Identify which cell holds the provided text, then report its (x, y) central coordinate. 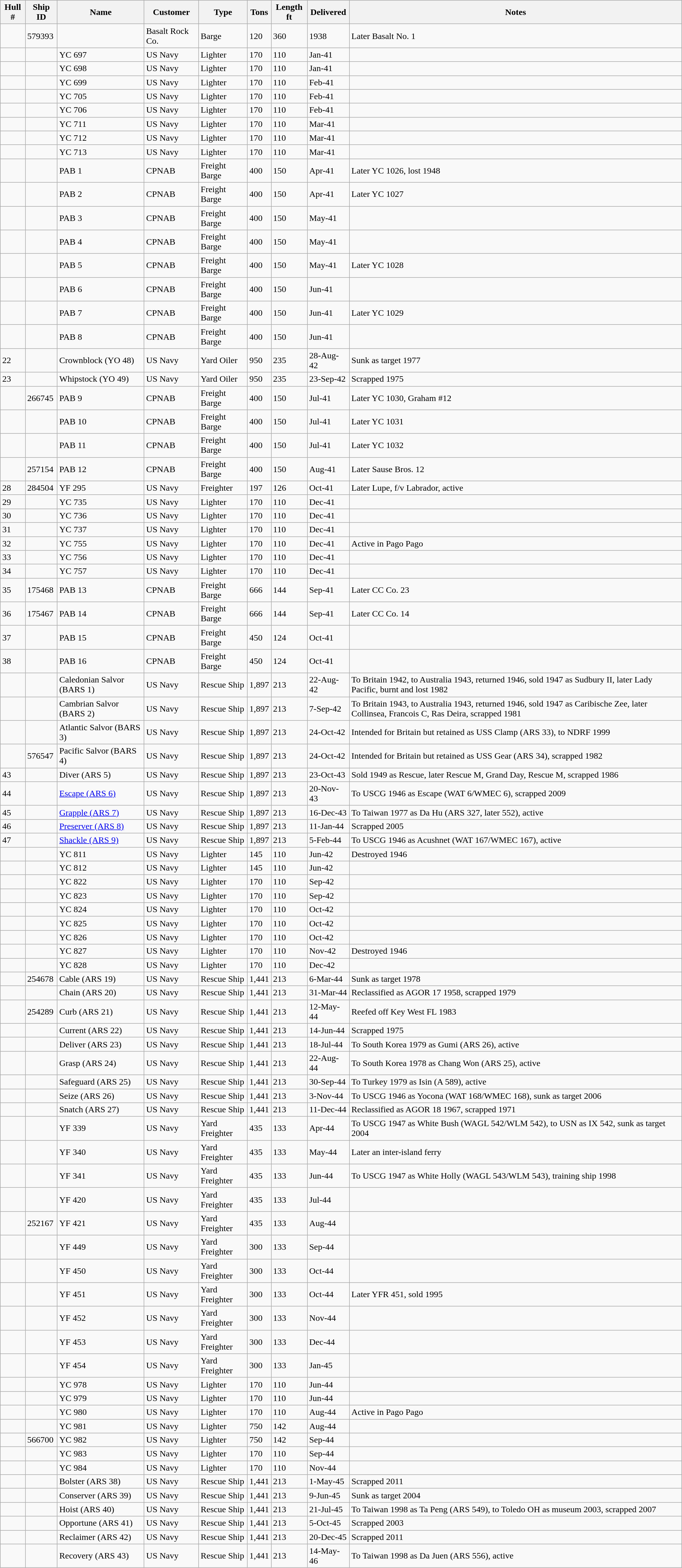
9-Jun-45 (328, 1495)
YC 706 (101, 110)
Jan-45 (328, 1366)
566700 (41, 1440)
YC 737 (101, 529)
YC 712 (101, 138)
To Britain 1942, to Australia 1943, returned 1946, sold 1947 as Sudbury II, later Lady Pacific, burnt and lost 1982 (516, 685)
YF 453 (101, 1342)
YC 713 (101, 152)
266745 (41, 398)
30 (13, 515)
YC 826 (101, 937)
Reclassified as AGOR 18 1967, scrapped 1971 (516, 1110)
To USCG 1946 as Yocona (WAT 168/WMEC 168), sunk as target 2006 (516, 1096)
YC 984 (101, 1468)
Later YC 1026, lost 1948 (516, 171)
Reclaimer (ARS 42) (101, 1537)
Length ft (289, 12)
Later CC Co. 14 (516, 614)
YF 450 (101, 1271)
PAB 16 (101, 661)
12-May-44 (328, 1011)
PAB 7 (101, 313)
44 (13, 793)
16-Dec-43 (328, 812)
Later YC 1029 (516, 313)
PAB 5 (101, 265)
576547 (41, 756)
YF 421 (101, 1223)
YF 295 (101, 488)
Scrapped 2003 (516, 1523)
Shackle (ARS 9) (101, 840)
175468 (41, 590)
47 (13, 840)
Barge (223, 36)
PAB 10 (101, 421)
20-Dec-45 (328, 1537)
PAB 3 (101, 218)
To USCG 1947 as White Bush (WAGL 542/WLM 542), to USN as IX 542, sunk as target 2004 (516, 1129)
Later YC 1027 (516, 194)
Conserver (ARS 39) (101, 1495)
34 (13, 571)
YF 451 (101, 1294)
20-Nov-43 (328, 793)
Crownblock (YO 48) (101, 360)
197 (259, 488)
Nov-42 (328, 951)
YF 452 (101, 1318)
22-Aug-42 (328, 685)
Later CC Co. 23 (516, 590)
28 (13, 488)
38 (13, 661)
Current (ARS 22) (101, 1030)
YF 454 (101, 1366)
YF 420 (101, 1199)
YF 341 (101, 1176)
YC 824 (101, 910)
PAB 8 (101, 337)
Grasp (ARS 24) (101, 1063)
Atlantic Salvor (BARS 3) (101, 732)
Hull # (13, 12)
1938 (328, 36)
45 (13, 812)
Chain (ARS 20) (101, 993)
YC 823 (101, 896)
126 (289, 488)
31-Mar-44 (328, 993)
Scrapped 2005 (516, 826)
PAB 6 (101, 289)
YC 697 (101, 55)
254678 (41, 979)
252167 (41, 1223)
Dec-42 (328, 965)
22-Aug-44 (328, 1063)
21-Jul-45 (328, 1509)
35 (13, 590)
28-Aug-42 (328, 360)
Sunk as target 1977 (516, 360)
Diver (ARS 5) (101, 775)
To Taiwan 1998 as Da Juen (ARS 556), active (516, 1556)
36 (13, 614)
PAB 11 (101, 446)
To Taiwan 1977 as Da Hu (ARS 327, later 552), active (516, 812)
23-Sep-42 (328, 379)
YC 982 (101, 1440)
Later YFR 451, sold 1995 (516, 1294)
Grapple (ARS 7) (101, 812)
14-May-46 (328, 1556)
31 (13, 529)
Hoist (ARS 40) (101, 1509)
Snatch (ARS 27) (101, 1110)
11-Jan-44 (328, 826)
120 (259, 36)
Sunk as target 1978 (516, 979)
Whipstock (YO 49) (101, 379)
Dec-44 (328, 1342)
YC 827 (101, 951)
Escape (ARS 6) (101, 793)
Aug-41 (328, 469)
Cable (ARS 19) (101, 979)
Type (223, 12)
Later YC 1032 (516, 446)
To USCG 1946 as Acushnet (WAT 167/WMEC 167), active (516, 840)
Freighter (223, 488)
Reefed off Key West FL 1983 (516, 1011)
14-Jun-44 (328, 1030)
YC 812 (101, 868)
5-Feb-44 (328, 840)
360 (289, 36)
257154 (41, 469)
46 (13, 826)
1-May-45 (328, 1482)
Recovery (ARS 43) (101, 1556)
Later YC 1030, Graham #12 (516, 398)
Basalt Rock Co. (172, 36)
YF 340 (101, 1152)
7-Sep-42 (328, 709)
YC 828 (101, 965)
To South Korea 1978 as Chang Won (ARS 25), active (516, 1063)
PAB 14 (101, 614)
Customer (172, 12)
3-Nov-44 (328, 1096)
YC 711 (101, 124)
Later Basalt No. 1 (516, 36)
YF 339 (101, 1129)
37 (13, 637)
Opportune (ARS 41) (101, 1523)
6-Mar-44 (328, 979)
PAB 4 (101, 242)
284504 (41, 488)
To Britain 1943, to Australia 1943, returned 1946, sold 1947 as Caribische Zee, later Collinsea, Francois C, Ras Deira, scrapped 1981 (516, 709)
Ship ID (41, 12)
YC 981 (101, 1426)
To Taiwan 1998 as Ta Peng (ARS 549), to Toledo OH as museum 2003, scrapped 2007 (516, 1509)
Cambrian Salvor (BARS 2) (101, 709)
To Turkey 1979 as Isin (A 589), active (516, 1082)
Jul-44 (328, 1199)
30-Sep-44 (328, 1082)
YC 699 (101, 82)
PAB 12 (101, 469)
PAB 13 (101, 590)
Later Lupe, f/v Labrador, active (516, 488)
254289 (41, 1011)
YC 756 (101, 557)
22 (13, 360)
PAB 15 (101, 637)
YC 757 (101, 571)
Sold 1949 as Rescue, later Rescue M, Grand Day, Rescue M, scrapped 1986 (516, 775)
33 (13, 557)
YC 811 (101, 854)
YC 755 (101, 544)
Later an inter-island ferry (516, 1152)
Later YC 1028 (516, 265)
YC 983 (101, 1454)
Notes (516, 12)
To USCG 1947 as White Holly (WAGL 543/WLM 543), training ship 1998 (516, 1176)
YF 449 (101, 1247)
YC 979 (101, 1398)
Preserver (ARS 8) (101, 826)
Curb (ARS 21) (101, 1011)
To USCG 1946 as Escape (WAT 6/WMEC 6), scrapped 2009 (516, 793)
Deliver (ARS 23) (101, 1044)
Delivered (328, 12)
Bolster (ARS 38) (101, 1482)
YC 825 (101, 923)
PAB 2 (101, 194)
YC 735 (101, 502)
PAB 1 (101, 171)
To South Korea 1979 as Gumi (ARS 26), active (516, 1044)
18-Jul-44 (328, 1044)
43 (13, 775)
Apr-44 (328, 1129)
Tons (259, 12)
579393 (41, 36)
32 (13, 544)
PAB 9 (101, 398)
YC 822 (101, 882)
Later Sause Bros. 12 (516, 469)
23-Oct-43 (328, 775)
Reclassified as AGOR 17 1958, scrapped 1979 (516, 993)
Pacific Salvor (BARS 4) (101, 756)
Sunk as target 2004 (516, 1495)
Caledonian Salvor (BARS 1) (101, 685)
YC 978 (101, 1384)
Later YC 1031 (516, 421)
Intended for Britain but retained as USS Gear (ARS 34), scrapped 1982 (516, 756)
29 (13, 502)
Seize (ARS 26) (101, 1096)
Name (101, 12)
YC 736 (101, 515)
YC 698 (101, 69)
May-44 (328, 1152)
5-Oct-45 (328, 1523)
23 (13, 379)
175467 (41, 614)
Intended for Britain but retained as USS Clamp (ARS 33), to NDRF 1999 (516, 732)
YC 705 (101, 96)
11-Dec-44 (328, 1110)
YC 980 (101, 1412)
Safeguard (ARS 25) (101, 1082)
